Extract the [X, Y] coordinate from the center of the cell holding the provided text.  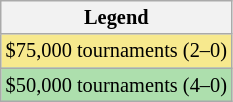
$75,000 tournaments (2–0) [116, 51]
$50,000 tournaments (4–0) [116, 85]
Legend [116, 17]
